Search for the cell housing the specified text and yield its [x, y] center coordinate. 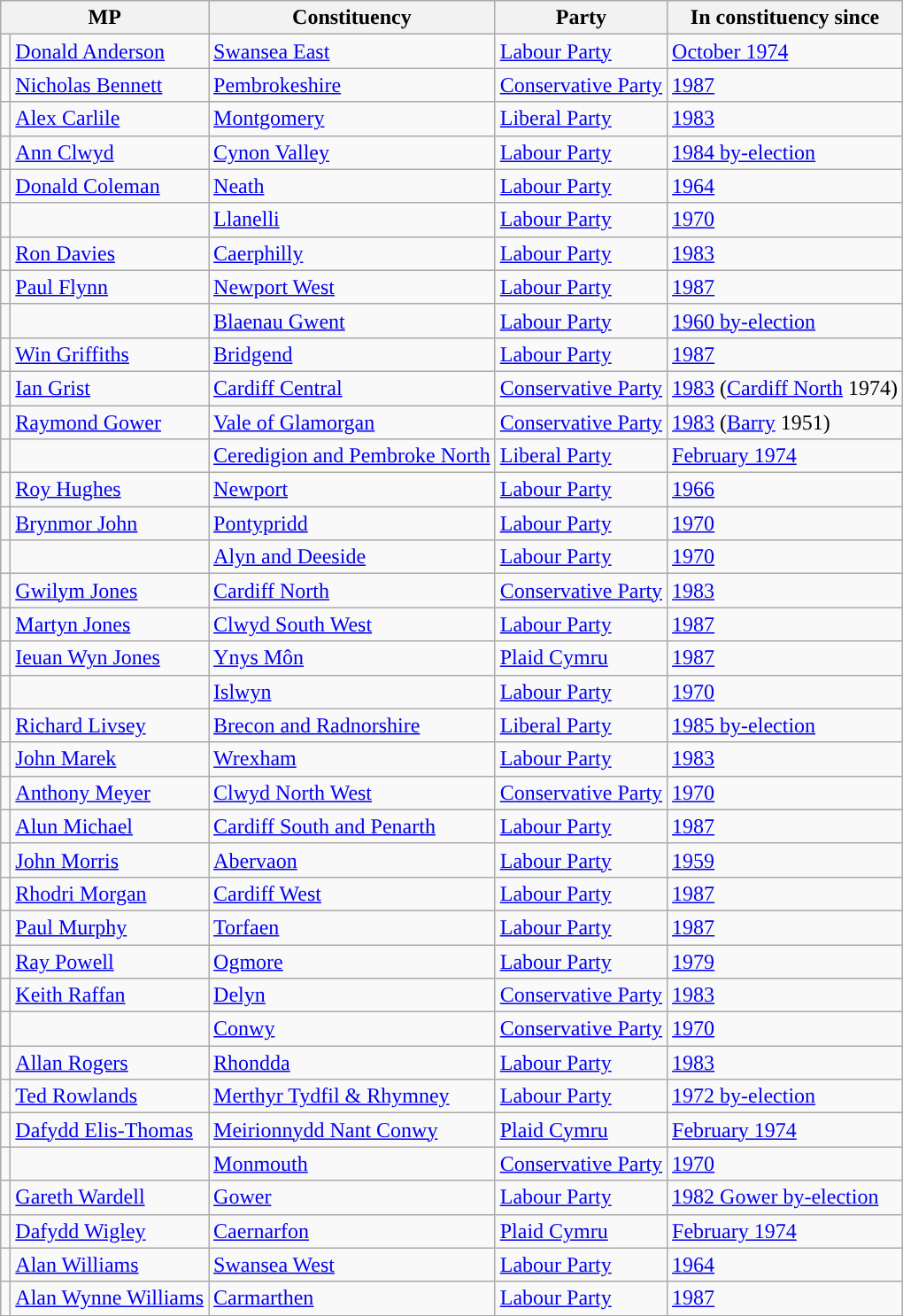
Alan Wynne Williams [110, 1298]
Rhondda [352, 1063]
Cardiff Central [352, 388]
Bridgend [352, 354]
Raymond Gower [110, 422]
Nicholas Bennett [110, 85]
Ray Powell [110, 961]
Neath [352, 186]
Paul Murphy [110, 927]
Party [581, 18]
John Marek [110, 759]
Win Griffiths [110, 354]
Brecon and Radnorshire [352, 725]
Carmarthen [352, 1298]
Ted Rowlands [110, 1096]
Merthyr Tydfil & Rhymney [352, 1096]
Ann Clwyd [110, 152]
Torfaen [352, 927]
Ian Grist [110, 388]
1985 by-election [785, 725]
Meirionnydd Nant Conwy [352, 1130]
Pembrokeshire [352, 85]
1983 (Cardiff North 1974) [785, 388]
Roy Hughes [110, 490]
Swansea West [352, 1265]
1979 [785, 961]
In constituency since [785, 18]
Gower [352, 1197]
Alex Carlile [110, 119]
Blaenau Gwent [352, 321]
1984 by-election [785, 152]
Alan Williams [110, 1265]
Dafydd Wigley [110, 1231]
MP [104, 18]
Monmouth [352, 1164]
Constituency [352, 18]
Abervaon [352, 860]
1983 (Barry 1951) [785, 422]
Newport West [352, 287]
Ceredigion and Pembroke North [352, 456]
Donald Anderson [110, 51]
Rhodri Morgan [110, 894]
Conwy [352, 1029]
1982 Gower by-election [785, 1197]
1959 [785, 860]
Ron Davies [110, 253]
Alun Michael [110, 826]
Cardiff South and Penarth [352, 826]
Ieuan Wyn Jones [110, 658]
Gareth Wardell [110, 1197]
Richard Livsey [110, 725]
1960 by-election [785, 321]
1972 by-election [785, 1096]
Donald Coleman [110, 186]
Allan Rogers [110, 1063]
1966 [785, 490]
Newport [352, 490]
Brynmor John [110, 523]
Vale of Glamorgan [352, 422]
Cynon Valley [352, 152]
Islwyn [352, 692]
Swansea East [352, 51]
Alyn and Deeside [352, 557]
Pontypridd [352, 523]
Paul Flynn [110, 287]
Anthony Meyer [110, 793]
Llanelli [352, 220]
Delyn [352, 995]
Martyn Jones [110, 624]
Dafydd Elis-Thomas [110, 1130]
Caerphilly [352, 253]
Caernarfon [352, 1231]
Clwyd South West [352, 624]
Keith Raffan [110, 995]
Montgomery [352, 119]
Ogmore [352, 961]
October 1974 [785, 51]
Cardiff West [352, 894]
Ynys Môn [352, 658]
Clwyd North West [352, 793]
Gwilym Jones [110, 591]
Cardiff North [352, 591]
John Morris [110, 860]
Wrexham [352, 759]
